Output the (x, y) coordinate of the center of the cell containing the given text.  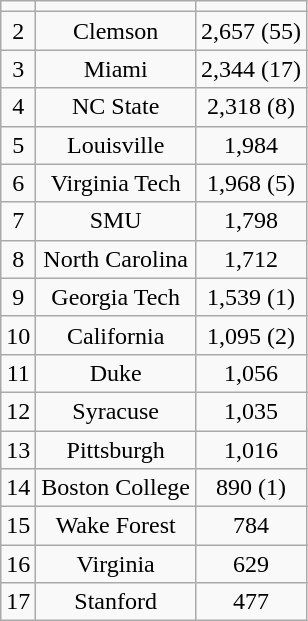
2,344 (17) (252, 69)
784 (252, 526)
2,318 (8) (252, 107)
1,984 (252, 145)
10 (18, 335)
15 (18, 526)
1,095 (2) (252, 335)
4 (18, 107)
2,657 (55) (252, 31)
1,016 (252, 449)
Wake Forest (116, 526)
SMU (116, 221)
Louisville (116, 145)
Duke (116, 373)
11 (18, 373)
16 (18, 564)
1,539 (1) (252, 297)
Clemson (116, 31)
NC State (116, 107)
Miami (116, 69)
5 (18, 145)
1,035 (252, 411)
17 (18, 602)
2 (18, 31)
1,712 (252, 259)
1,056 (252, 373)
477 (252, 602)
California (116, 335)
Syracuse (116, 411)
7 (18, 221)
Pittsburgh (116, 449)
629 (252, 564)
14 (18, 488)
9 (18, 297)
8 (18, 259)
Georgia Tech (116, 297)
North Carolina (116, 259)
890 (1) (252, 488)
Stanford (116, 602)
3 (18, 69)
13 (18, 449)
Boston College (116, 488)
1,968 (5) (252, 183)
Virginia Tech (116, 183)
Virginia (116, 564)
12 (18, 411)
6 (18, 183)
1,798 (252, 221)
